Return the [X, Y] coordinate for the center point of the cell that contains the specified text.  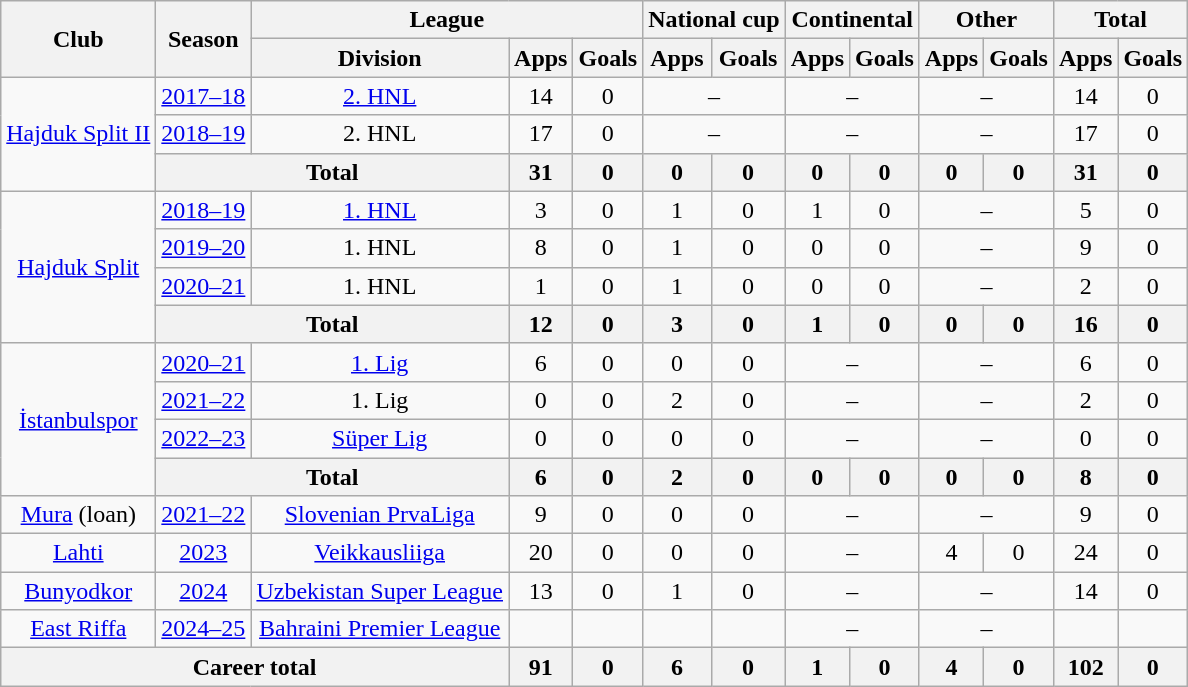
Süper Lig [380, 438]
2019–20 [204, 248]
Bahraini Premier League [380, 629]
East Riffa [78, 629]
İstanbulspor [78, 419]
Hajduk Split [78, 267]
Mura (loan) [78, 515]
Club [78, 39]
2022–23 [204, 438]
Division [380, 58]
Continental [852, 20]
Other [986, 20]
16 [1085, 324]
Career total [255, 667]
20 [541, 553]
Bunyodkor [78, 591]
2017–18 [204, 96]
2024–25 [204, 629]
24 [1085, 553]
91 [541, 667]
2024 [204, 591]
5 [1085, 210]
102 [1085, 667]
National cup [714, 20]
League [447, 20]
12 [541, 324]
Uzbekistan Super League [380, 591]
Season [204, 39]
Slovenian PrvaLiga [380, 515]
2023 [204, 553]
Veikkausliiga [380, 553]
13 [541, 591]
Lahti [78, 553]
Hajduk Split II [78, 134]
